From the cell containing the given text, extract its center point as [X, Y] coordinate. 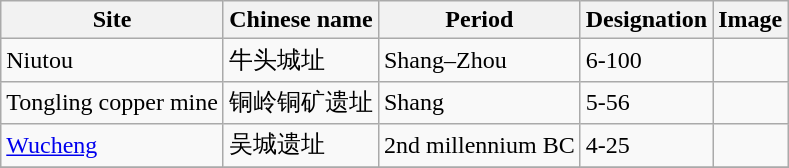
5-56 [646, 102]
2nd millennium BC [479, 146]
Niutou [112, 60]
Wucheng [112, 146]
吴城遗址 [300, 146]
Shang–Zhou [479, 60]
牛头城址 [300, 60]
4-25 [646, 146]
Image [750, 20]
6-100 [646, 60]
Chinese name [300, 20]
Period [479, 20]
铜岭铜矿遗址 [300, 102]
Designation [646, 20]
Site [112, 20]
Shang [479, 102]
Tongling copper mine [112, 102]
